Pinpoint the cell where the given text exists, returning its [x, y] midpoint coordinate. 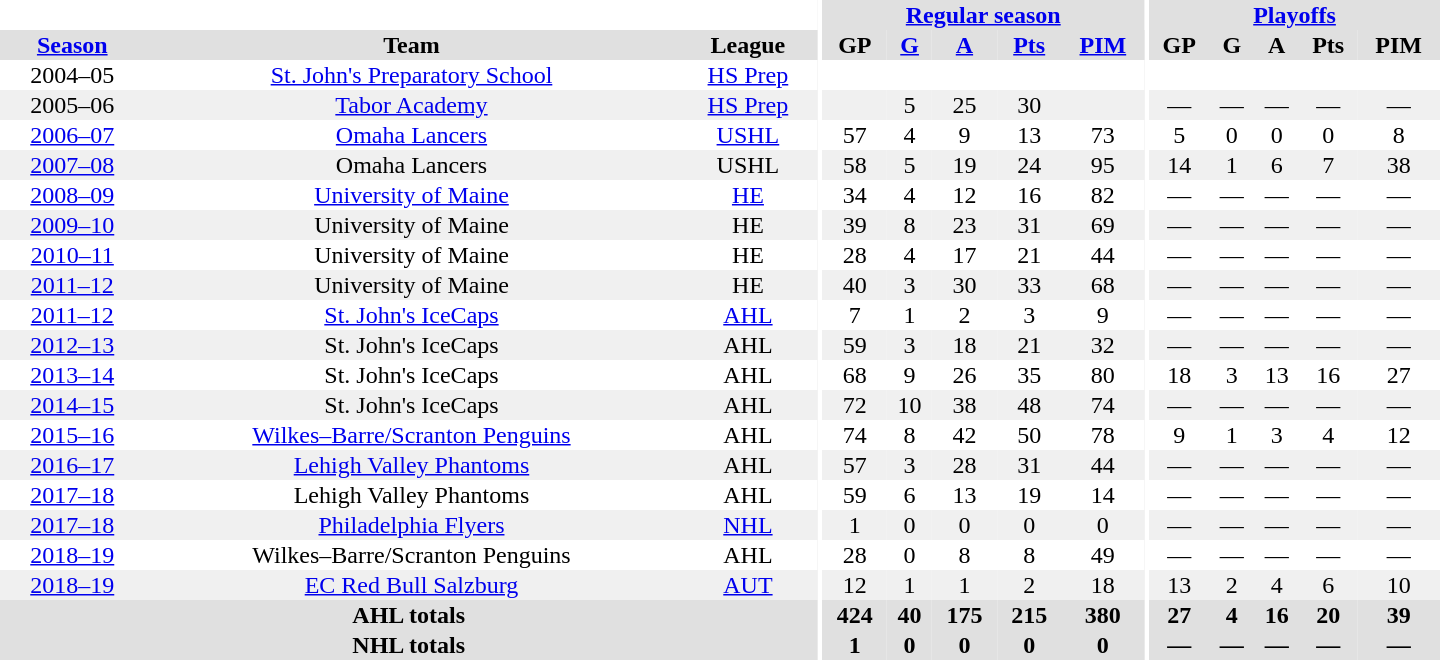
34 [854, 195]
95 [1103, 165]
2007–08 [72, 165]
AUT [748, 585]
58 [854, 165]
215 [1030, 615]
82 [1103, 195]
17 [964, 255]
380 [1103, 615]
48 [1030, 405]
20 [1328, 615]
Philadelphia Flyers [412, 525]
St. John's Preparatory School [412, 75]
2008–09 [72, 195]
2014–15 [72, 405]
33 [1030, 285]
2013–14 [72, 375]
2016–17 [72, 465]
35 [1030, 375]
42 [964, 435]
23 [964, 225]
424 [854, 615]
Tabor Academy [412, 105]
AHL totals [408, 615]
Regular season [983, 15]
49 [1103, 555]
EC Red Bull Salzburg [412, 585]
73 [1103, 135]
25 [964, 105]
Team [412, 45]
2004–05 [72, 75]
69 [1103, 225]
78 [1103, 435]
2006–07 [72, 135]
2009–10 [72, 225]
Season [72, 45]
24 [1030, 165]
2012–13 [72, 345]
175 [964, 615]
2005–06 [72, 105]
NHL totals [408, 645]
32 [1103, 345]
80 [1103, 375]
26 [964, 375]
Playoffs [1294, 15]
2010–11 [72, 255]
League [748, 45]
72 [854, 405]
NHL [748, 525]
50 [1030, 435]
2015–16 [72, 435]
